Capture the cell that displays the provided text and extract its [X, Y] central coordinate. 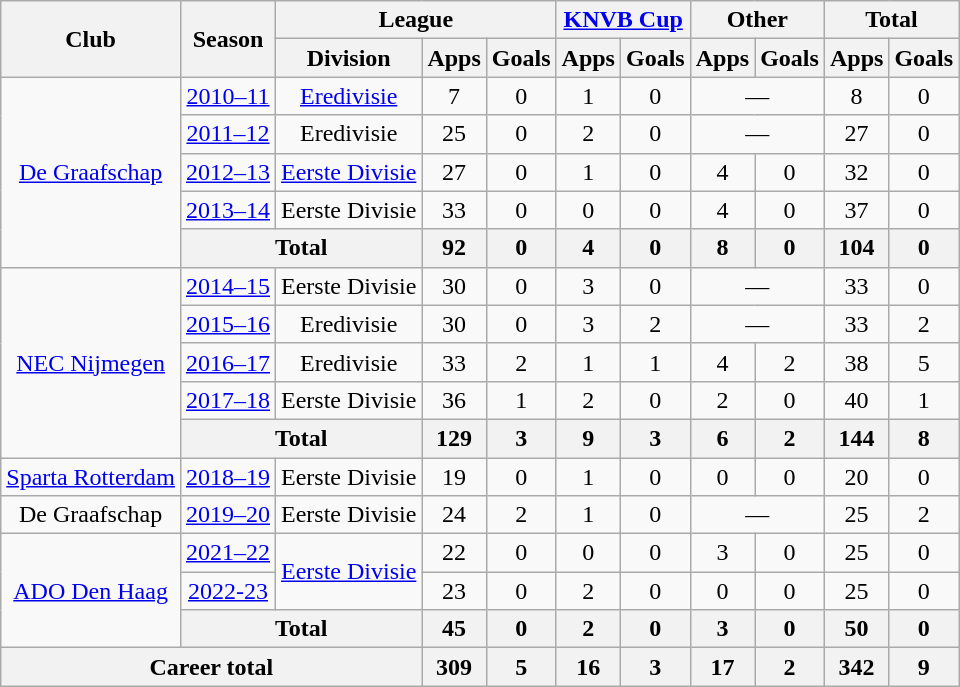
50 [856, 629]
45 [454, 629]
2014–15 [228, 286]
38 [856, 362]
6 [722, 438]
NEC Nijmegen [91, 362]
Division [349, 58]
342 [856, 667]
Sparta Rotterdam [91, 477]
2021–22 [228, 553]
ADO Den Haag [91, 591]
20 [856, 477]
16 [588, 667]
92 [454, 248]
7 [454, 96]
144 [856, 438]
Career total [212, 667]
2019–20 [228, 515]
Season [228, 39]
32 [856, 172]
2011–12 [228, 134]
Other [757, 20]
17 [722, 667]
2012–13 [228, 172]
24 [454, 515]
KNVB Cup [623, 20]
League [416, 20]
104 [856, 248]
37 [856, 210]
2018–19 [228, 477]
22 [454, 553]
129 [454, 438]
2022-23 [228, 591]
23 [454, 591]
2016–17 [228, 362]
2013–14 [228, 210]
2015–16 [228, 324]
2017–18 [228, 400]
2010–11 [228, 96]
309 [454, 667]
40 [856, 400]
Club [91, 39]
36 [454, 400]
19 [454, 477]
